Search for the cell housing the specified text and yield its (X, Y) center coordinate. 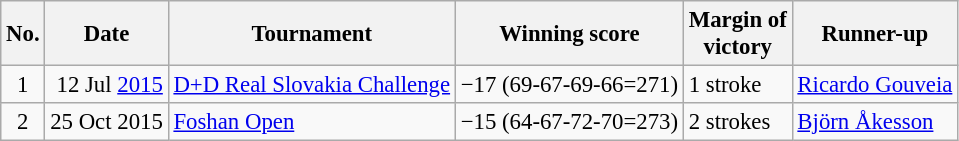
No. (23, 34)
D+D Real Slovakia Challenge (312, 85)
Runner-up (875, 34)
2 (23, 122)
Ricardo Gouveia (875, 85)
2 strokes (738, 122)
Margin ofvictory (738, 34)
Winning score (569, 34)
12 Jul 2015 (106, 85)
Date (106, 34)
Björn Åkesson (875, 122)
−17 (69-67-69-66=271) (569, 85)
Tournament (312, 34)
Foshan Open (312, 122)
1 (23, 85)
−15 (64-67-72-70=273) (569, 122)
1 stroke (738, 85)
25 Oct 2015 (106, 122)
